Return the (x, y) coordinate for the center point of the cell that contains the specified text.  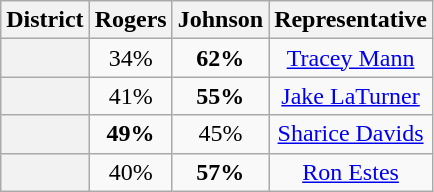
55% (220, 96)
57% (220, 172)
Rogers (130, 20)
Sharice Davids (351, 134)
40% (130, 172)
Jake LaTurner (351, 96)
Ron Estes (351, 172)
49% (130, 134)
34% (130, 58)
41% (130, 96)
District (45, 20)
62% (220, 58)
Johnson (220, 20)
Representative (351, 20)
45% (220, 134)
Tracey Mann (351, 58)
